Output the [X, Y] coordinate of the center of the cell containing the given text.  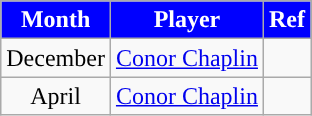
Month [56, 20]
April [56, 96]
Player [186, 20]
Ref [286, 20]
December [56, 58]
